Find where the given text appears and provide that cell's center as [X, Y] coordinate. 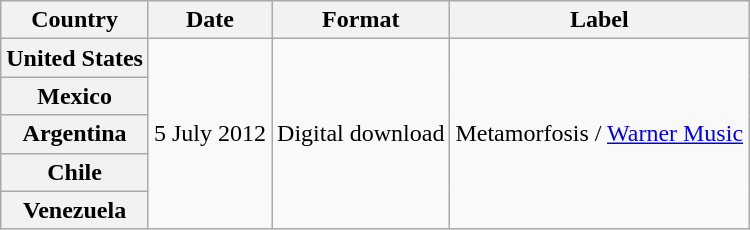
Metamorfosis / Warner Music [600, 134]
Chile [75, 172]
Argentina [75, 134]
Venezuela [75, 210]
Format [361, 20]
Label [600, 20]
United States [75, 58]
Date [210, 20]
Mexico [75, 96]
Country [75, 20]
5 July 2012 [210, 134]
Digital download [361, 134]
